Identify which cell holds the provided text, then report its [X, Y] central coordinate. 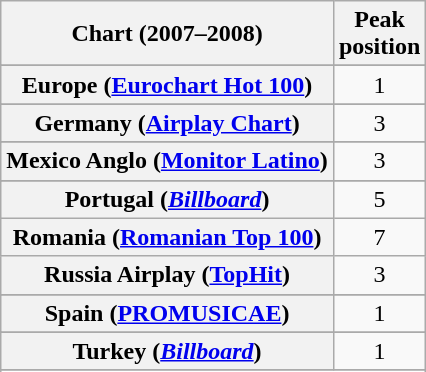
Portugal (Billboard) [168, 199]
Turkey (Billboard) [168, 351]
7 [379, 237]
5 [379, 199]
Peakposition [379, 34]
Romania (Romanian Top 100) [168, 237]
Spain (PROMUSICAE) [168, 313]
Chart (2007–2008) [168, 34]
Russia Airplay (TopHit) [168, 275]
Germany (Airplay Chart) [168, 123]
Europe (Eurochart Hot 100) [168, 85]
Mexico Anglo (Monitor Latino) [168, 161]
